Detect which cell encompasses the target text, then output its [x, y] center coordinate. 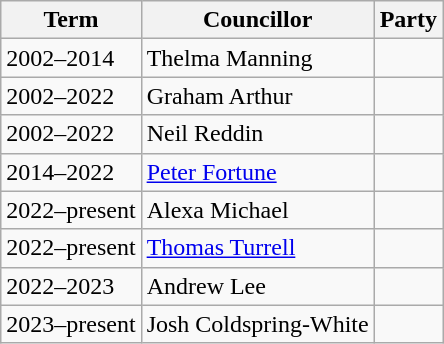
Councillor [258, 20]
Graham Arthur [258, 96]
Thomas Turrell [258, 248]
Party [408, 20]
2022–2023 [71, 286]
2014–2022 [71, 172]
Thelma Manning [258, 58]
Andrew Lee [258, 286]
Alexa Michael [258, 210]
Term [71, 20]
2002–2014 [71, 58]
Neil Reddin [258, 134]
Peter Fortune [258, 172]
Josh Coldspring-White [258, 324]
2023–present [71, 324]
